Search for the cell housing the specified text and yield its (X, Y) center coordinate. 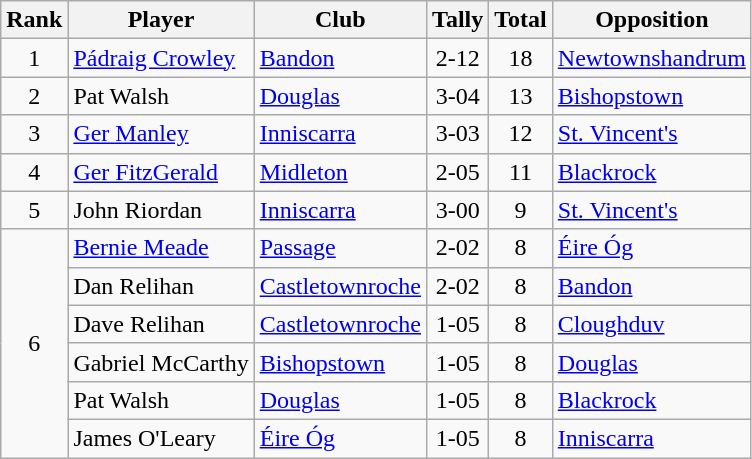
9 (521, 210)
Pádraig Crowley (161, 58)
Ger FitzGerald (161, 172)
Club (340, 20)
11 (521, 172)
5 (34, 210)
6 (34, 343)
Newtownshandrum (652, 58)
1 (34, 58)
Dave Relihan (161, 324)
Tally (458, 20)
Dan Relihan (161, 286)
Gabriel McCarthy (161, 362)
Total (521, 20)
Cloughduv (652, 324)
Player (161, 20)
3-04 (458, 96)
12 (521, 134)
3-03 (458, 134)
13 (521, 96)
Rank (34, 20)
4 (34, 172)
James O'Leary (161, 438)
Midleton (340, 172)
John Riordan (161, 210)
3-00 (458, 210)
3 (34, 134)
Ger Manley (161, 134)
18 (521, 58)
Passage (340, 248)
2 (34, 96)
Opposition (652, 20)
Bernie Meade (161, 248)
2-12 (458, 58)
2-05 (458, 172)
